For the text-containing cell, return its midpoint in (x, y) coordinate format. 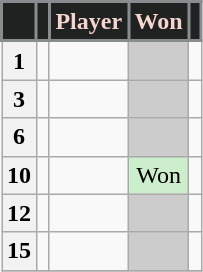
1 (20, 60)
3 (20, 99)
6 (20, 137)
15 (20, 251)
12 (20, 213)
10 (20, 175)
Player (88, 22)
